Identify which cell holds the provided text, then report its (x, y) central coordinate. 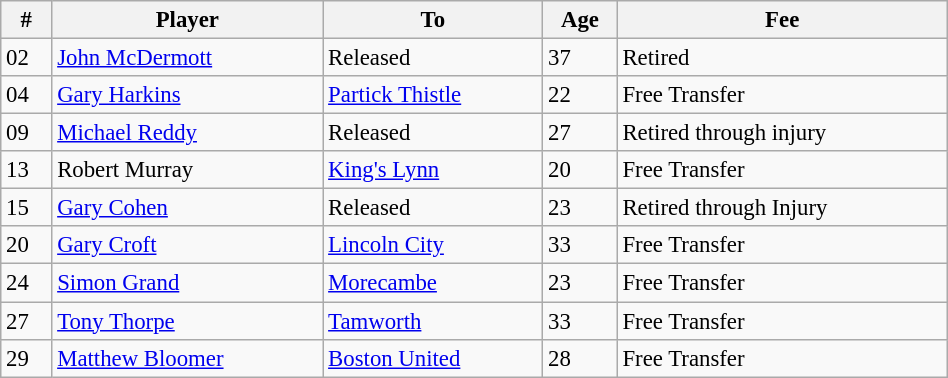
Player (188, 20)
# (26, 20)
Matthew Bloomer (188, 358)
Partick Thistle (433, 95)
29 (26, 358)
04 (26, 95)
Gary Croft (188, 245)
Tony Thorpe (188, 321)
09 (26, 133)
Morecambe (433, 283)
John McDermott (188, 58)
Retired through Injury (782, 208)
02 (26, 58)
15 (26, 208)
Simon Grand (188, 283)
Boston United (433, 358)
Lincoln City (433, 245)
22 (580, 95)
37 (580, 58)
13 (26, 170)
Retired through injury (782, 133)
Robert Murray (188, 170)
Retired (782, 58)
24 (26, 283)
Age (580, 20)
Michael Reddy (188, 133)
Fee (782, 20)
King's Lynn (433, 170)
Tamworth (433, 321)
Gary Harkins (188, 95)
Gary Cohen (188, 208)
28 (580, 358)
To (433, 20)
